Identify which cell holds the provided text, then report its (X, Y) central coordinate. 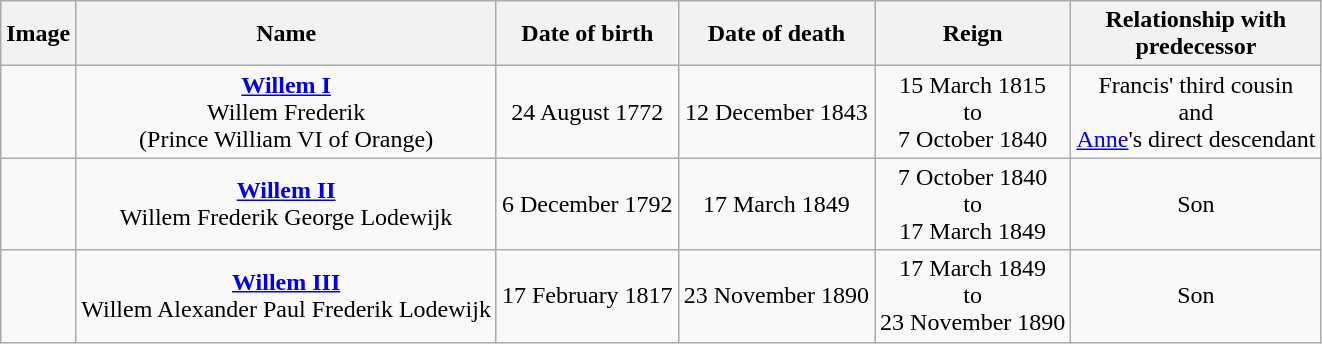
24 August 1772 (587, 112)
Willem IIIWillem Alexander Paul Frederik Lodewijk (286, 296)
Date of death (776, 34)
Relationship withpredecessor (1196, 34)
17 March 1849 (776, 204)
17 March 1849to23 November 1890 (973, 296)
Image (38, 34)
6 December 1792 (587, 204)
Willem IWillem Frederik(Prince William VI of Orange) (286, 112)
Name (286, 34)
17 February 1817 (587, 296)
Francis' third cousin and Anne's direct descendant (1196, 112)
12 December 1843 (776, 112)
7 October 1840to17 March 1849 (973, 204)
15 March 1815to7 October 1840 (973, 112)
Date of birth (587, 34)
Reign (973, 34)
Willem IIWillem Frederik George Lodewijk (286, 204)
23 November 1890 (776, 296)
